Detect which cell encompasses the target text, then output its [X, Y] center coordinate. 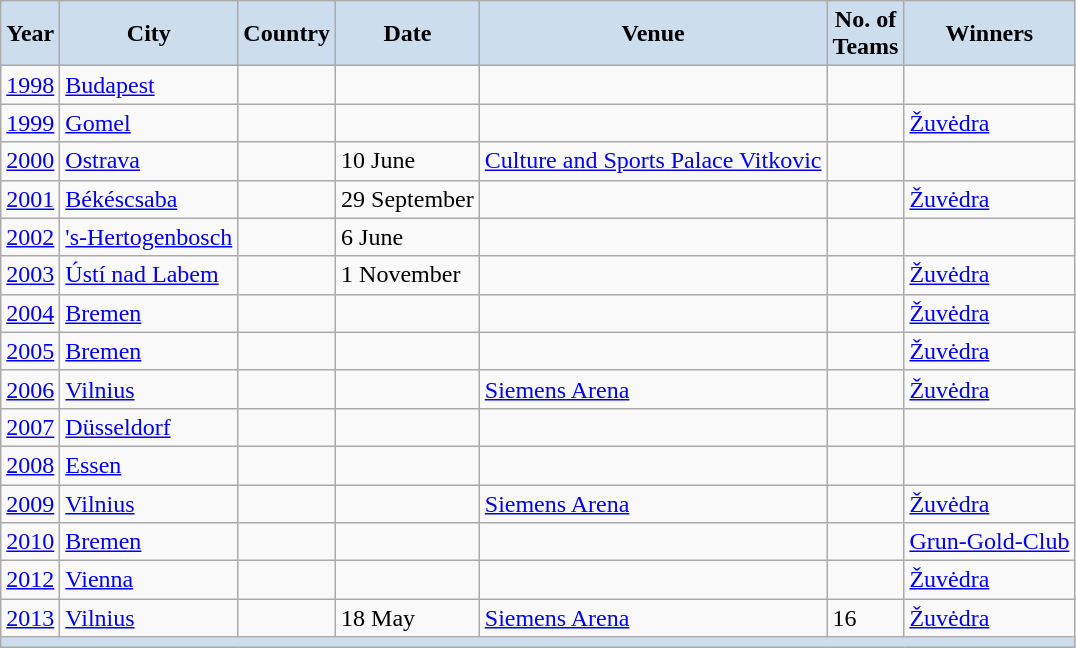
2000 [30, 161]
Ostrava [149, 161]
2007 [30, 427]
Düsseldorf [149, 427]
Venue [653, 34]
6 June [408, 237]
Gomel [149, 123]
2008 [30, 465]
Culture and Sports Palace Vitkovic [653, 161]
Békéscsaba [149, 199]
City [149, 34]
No. ofTeams [866, 34]
1 November [408, 275]
Winners [990, 34]
2002 [30, 237]
Essen [149, 465]
2010 [30, 542]
Budapest [149, 85]
2012 [30, 580]
29 September [408, 199]
2006 [30, 389]
Year [30, 34]
's-Hertogenbosch [149, 237]
Ústí nad Labem [149, 275]
16 [866, 618]
10 June [408, 161]
2004 [30, 313]
2001 [30, 199]
2013 [30, 618]
Country [287, 34]
Grun-Gold-Club [990, 542]
Vienna [149, 580]
2005 [30, 351]
2009 [30, 503]
1999 [30, 123]
Date [408, 34]
18 May [408, 618]
2003 [30, 275]
1998 [30, 85]
